Return [x, y] of the center of cell containing provided text 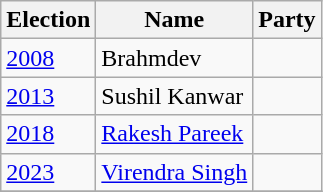
Brahmdev [174, 58]
Name [174, 20]
2023 [48, 172]
Party [287, 20]
2008 [48, 58]
Rakesh Pareek [174, 134]
2013 [48, 96]
Election [48, 20]
2018 [48, 134]
Sushil Kanwar [174, 96]
Virendra Singh [174, 172]
